Return the (x, y) coordinate for the center point of the cell that contains the specified text.  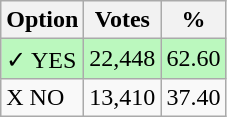
22,448 (122, 59)
37.40 (194, 97)
% (194, 20)
Option (42, 20)
Votes (122, 20)
✓ YES (42, 59)
13,410 (122, 97)
62.60 (194, 59)
X NO (42, 97)
